Detect which cell encompasses the target text, then output its (X, Y) center coordinate. 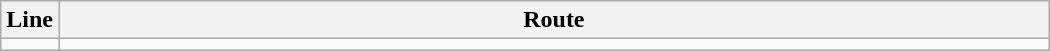
Line (30, 20)
Route (554, 20)
